Identify which cell holds the provided text, then report its [X, Y] central coordinate. 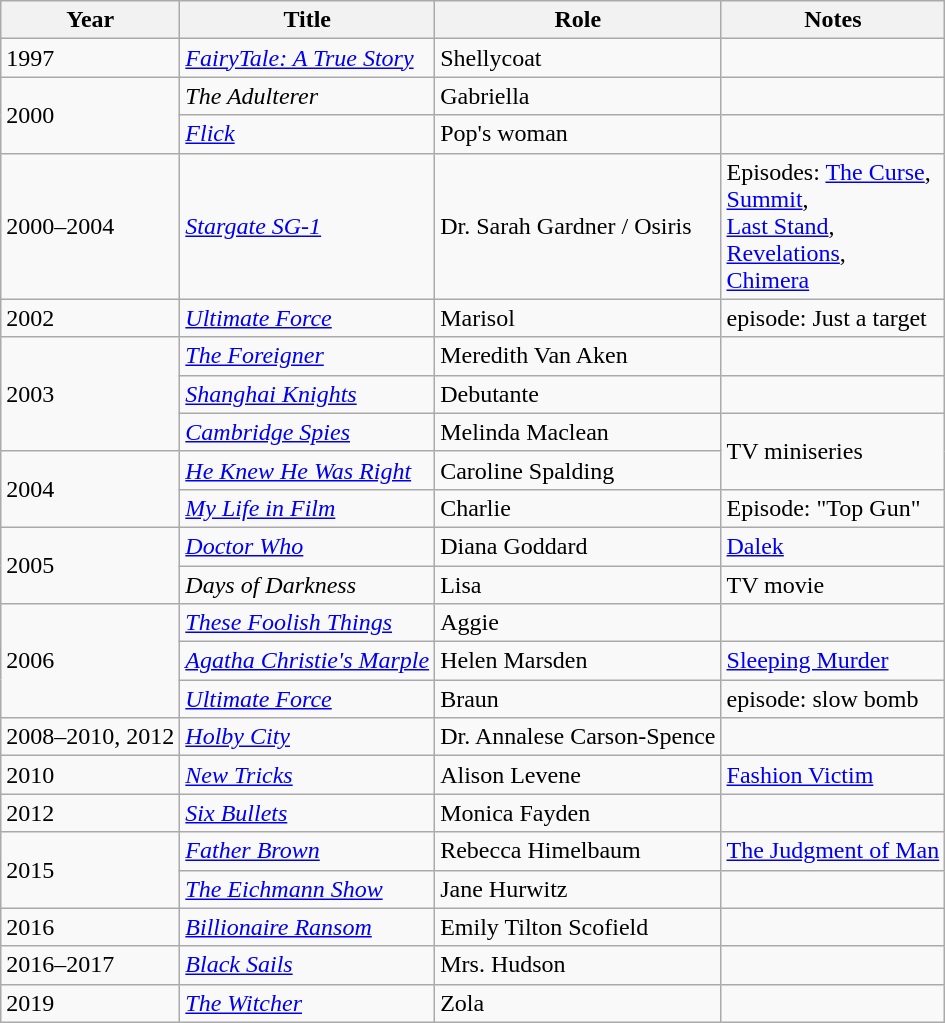
Fashion Victim [833, 775]
The Judgment of Man [833, 851]
Marisol [578, 318]
2015 [90, 870]
Alison Levene [578, 775]
Rebecca Himelbaum [578, 851]
2019 [90, 1003]
The Foreigner [308, 356]
Caroline Spalding [578, 470]
2006 [90, 661]
He Knew He Was Right [308, 470]
2016–2017 [90, 965]
Holby City [308, 737]
Shellycoat [578, 58]
Braun [578, 699]
These Foolish Things [308, 623]
New Tricks [308, 775]
Year [90, 20]
Six Bullets [308, 813]
Stargate SG-1 [308, 226]
Emily Tilton Scofield [578, 927]
Dalek [833, 546]
1997 [90, 58]
Charlie [578, 508]
Flick [308, 134]
2002 [90, 318]
Shanghai Knights [308, 394]
Zola [578, 1003]
episode: slow bomb [833, 699]
Sleeping Murder [833, 661]
Aggie [578, 623]
Episodes: The Curse, Summit, Last Stand, Revelations, Chimera [833, 226]
Lisa [578, 585]
Dr. Annalese Carson-Spence [578, 737]
2004 [90, 489]
Billionaire Ransom [308, 927]
Black Sails [308, 965]
The Witcher [308, 1003]
2008–2010, 2012 [90, 737]
2005 [90, 565]
FairyTale: A True Story [308, 58]
TV miniseries [833, 451]
Dr. Sarah Gardner / Osiris [578, 226]
Notes [833, 20]
Pop's woman [578, 134]
episode: Just a target [833, 318]
Diana Goddard [578, 546]
Agatha Christie's Marple [308, 661]
My Life in Film [308, 508]
Doctor Who [308, 546]
Gabriella [578, 96]
2016 [90, 927]
Days of Darkness [308, 585]
Cambridge Spies [308, 432]
2000–2004 [90, 226]
2010 [90, 775]
2000 [90, 115]
Melinda Maclean [578, 432]
The Eichmann Show [308, 889]
Father Brown [308, 851]
Mrs. Hudson [578, 965]
The Adulterer [308, 96]
Jane Hurwitz [578, 889]
Role [578, 20]
Helen Marsden [578, 661]
Title [308, 20]
Monica Fayden [578, 813]
2003 [90, 394]
TV movie [833, 585]
Episode: "Top Gun" [833, 508]
2012 [90, 813]
Debutante [578, 394]
Meredith Van Aken [578, 356]
